Scan for the cell matching the given text and deliver its (x, y) coordinate at center. 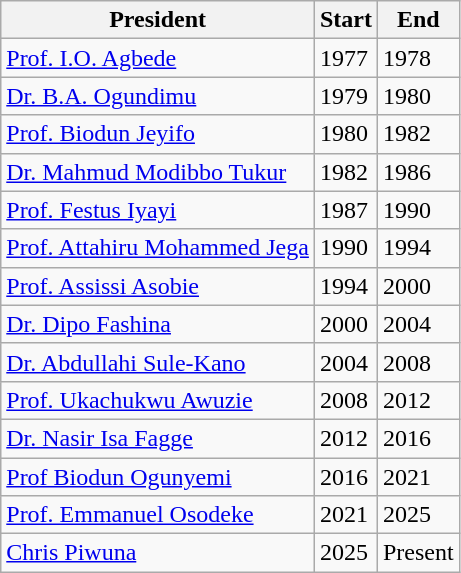
Chris Piwuna (158, 553)
Prof. I.O. Agbede (158, 58)
1978 (418, 58)
Dr. Dipo Fashina (158, 324)
Prof. Ukachukwu Awuzie (158, 400)
1987 (346, 210)
Dr. Mahmud Modibbo Tukur (158, 172)
Prof Biodun Ogunyemi (158, 477)
1979 (346, 96)
Dr. Nasir Isa Fagge (158, 438)
1977 (346, 58)
End (418, 20)
Start (346, 20)
President (158, 20)
Prof. Assissi Asobie (158, 286)
Prof. Emmanuel Osodeke (158, 515)
Present (418, 553)
Dr. Abdullahi Sule-Kano (158, 362)
Prof. Attahiru Mohammed Jega (158, 248)
Prof. Biodun Jeyifo (158, 134)
Dr. B.A. Ogundimu (158, 96)
1986 (418, 172)
Prof. Festus Iyayi (158, 210)
